Search for the cell housing the specified text and yield its (x, y) center coordinate. 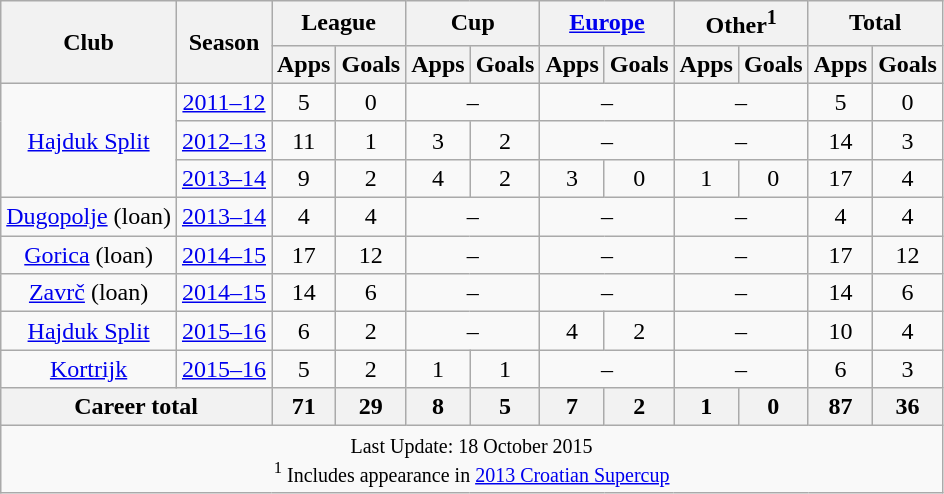
29 (371, 407)
Season (224, 42)
36 (908, 407)
Career total (136, 407)
7 (572, 407)
11 (304, 140)
Total (875, 24)
2011–12 (224, 102)
Club (89, 42)
2012–13 (224, 140)
Kortrijk (89, 369)
Europe (607, 24)
Dugopolje (loan) (89, 217)
Zavrč (loan) (89, 293)
87 (840, 407)
10 (840, 331)
71 (304, 407)
Gorica (loan) (89, 255)
Other1 (741, 24)
8 (438, 407)
9 (304, 178)
Cup (473, 24)
League (339, 24)
Last Update: 18 October 20151 Includes appearance in 2013 Croatian Supercup (472, 460)
